Search for the cell housing the specified text and yield its [x, y] center coordinate. 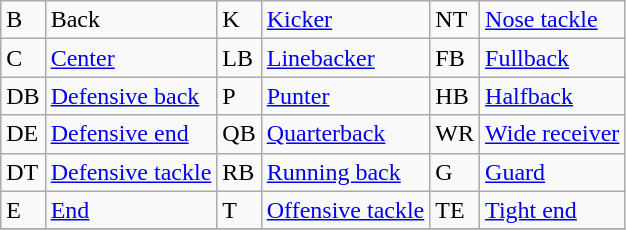
Linebacker [346, 58]
DB [23, 96]
G [455, 172]
Quarterback [346, 134]
T [239, 210]
Defensive back [131, 96]
DE [23, 134]
E [23, 210]
Offensive tackle [346, 210]
NT [455, 20]
Guard [552, 172]
Nose tackle [552, 20]
Wide receiver [552, 134]
Back [131, 20]
Tight end [552, 210]
Punter [346, 96]
End [131, 210]
HB [455, 96]
Center [131, 58]
P [239, 96]
FB [455, 58]
DT [23, 172]
TE [455, 210]
B [23, 20]
WR [455, 134]
Defensive end [131, 134]
Running back [346, 172]
K [239, 20]
Kicker [346, 20]
Halfback [552, 96]
RB [239, 172]
C [23, 58]
Defensive tackle [131, 172]
LB [239, 58]
QB [239, 134]
Fullback [552, 58]
